Capture the cell that displays the provided text and extract its (X, Y) central coordinate. 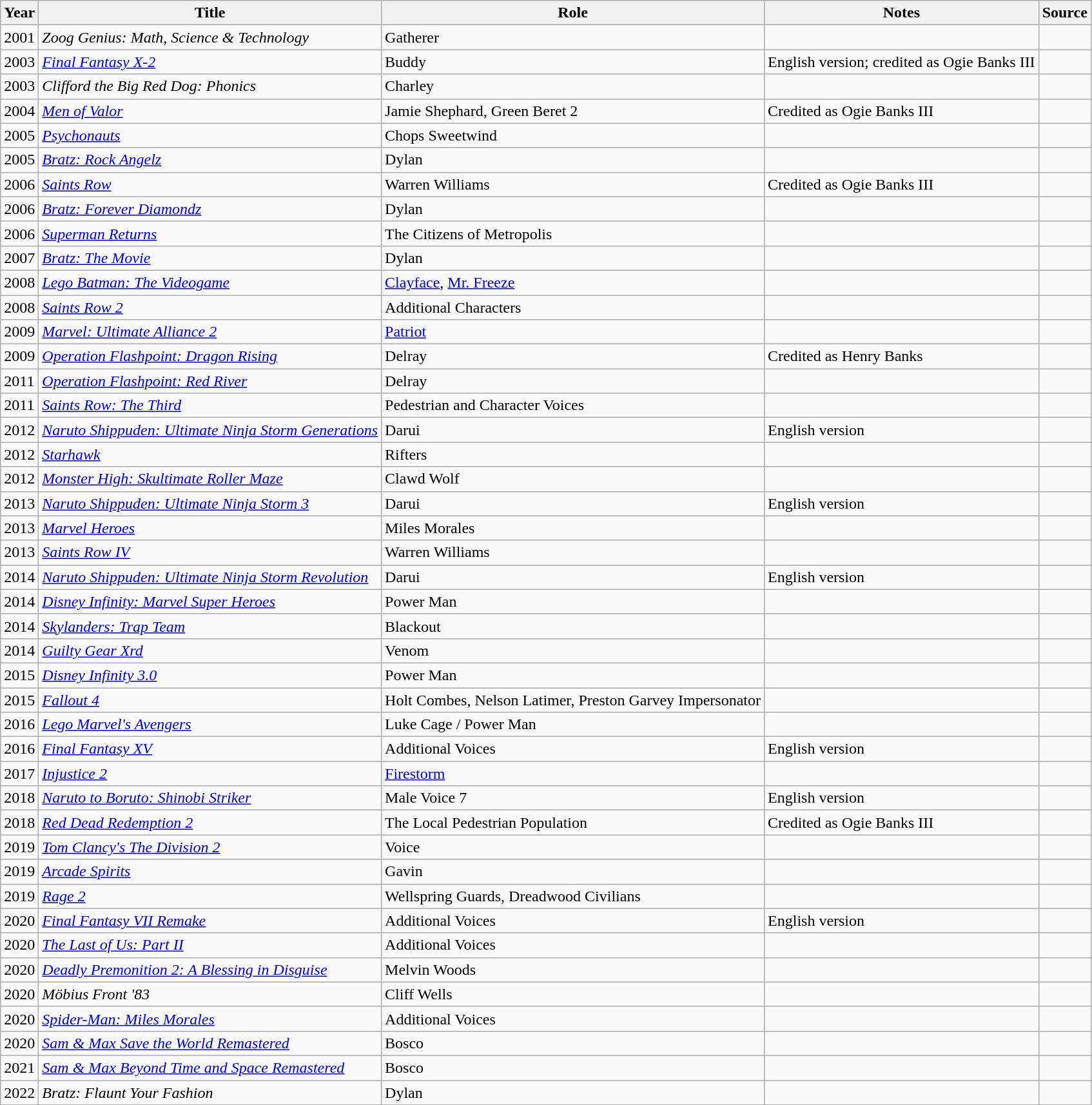
Naruto to Boruto: Shinobi Striker (210, 798)
Marvel Heroes (210, 528)
Skylanders: Trap Team (210, 626)
Venom (573, 650)
Buddy (573, 62)
Clifford the Big Red Dog: Phonics (210, 86)
Blackout (573, 626)
Patriot (573, 332)
Additional Characters (573, 308)
Role (573, 13)
Injustice 2 (210, 774)
Disney Infinity 3.0 (210, 675)
Starhawk (210, 455)
Final Fantasy XV (210, 749)
Monster High: Skultimate Roller Maze (210, 479)
Tom Clancy's The Division 2 (210, 847)
2021 (19, 1068)
Miles Morales (573, 528)
Operation Flashpoint: Red River (210, 381)
Guilty Gear Xrd (210, 650)
Final Fantasy VII Remake (210, 921)
Luke Cage / Power Man (573, 725)
Saints Row 2 (210, 308)
Naruto Shippuden: Ultimate Ninja Storm Revolution (210, 577)
Gavin (573, 872)
Marvel: Ultimate Alliance 2 (210, 332)
Disney Infinity: Marvel Super Heroes (210, 601)
Sam & Max Save the World Remastered (210, 1043)
Arcade Spirits (210, 872)
Male Voice 7 (573, 798)
Jamie Shephard, Green Beret 2 (573, 111)
Title (210, 13)
2022 (19, 1093)
The Last of Us: Part II (210, 945)
Bratz: The Movie (210, 258)
Melvin Woods (573, 970)
The Local Pedestrian Population (573, 823)
Pedestrian and Character Voices (573, 406)
Naruto Shippuden: Ultimate Ninja Storm 3 (210, 504)
Firestorm (573, 774)
Rifters (573, 455)
Möbius Front '83 (210, 994)
2007 (19, 258)
Rage 2 (210, 896)
Source (1065, 13)
Men of Valor (210, 111)
Clawd Wolf (573, 479)
Psychonauts (210, 135)
Lego Batman: The Videogame (210, 282)
Sam & Max Beyond Time and Space Remastered (210, 1068)
Cliff Wells (573, 994)
Saints Row IV (210, 552)
Chops Sweetwind (573, 135)
Wellspring Guards, Dreadwood Civilians (573, 896)
Naruto Shippuden: Ultimate Ninja Storm Generations (210, 430)
Deadly Premonition 2: A Blessing in Disguise (210, 970)
Final Fantasy X-2 (210, 62)
Voice (573, 847)
2017 (19, 774)
Credited as Henry Banks (902, 357)
Notes (902, 13)
Clayface, Mr. Freeze (573, 282)
Charley (573, 86)
Bratz: Flaunt Your Fashion (210, 1093)
Bratz: Rock Angelz (210, 160)
Superman Returns (210, 233)
2004 (19, 111)
Lego Marvel's Avengers (210, 725)
Holt Combes, Nelson Latimer, Preston Garvey Impersonator (573, 699)
2001 (19, 37)
English version; credited as Ogie Banks III (902, 62)
The Citizens of Metropolis (573, 233)
Bratz: Forever Diamondz (210, 209)
Year (19, 13)
Saints Row: The Third (210, 406)
Saints Row (210, 184)
Gatherer (573, 37)
Spider-Man: Miles Morales (210, 1019)
Operation Flashpoint: Dragon Rising (210, 357)
Zoog Genius: Math, Science & Technology (210, 37)
Red Dead Redemption 2 (210, 823)
Fallout 4 (210, 699)
